Provide the [x, y] coordinate of the cell's center where the given text is located.  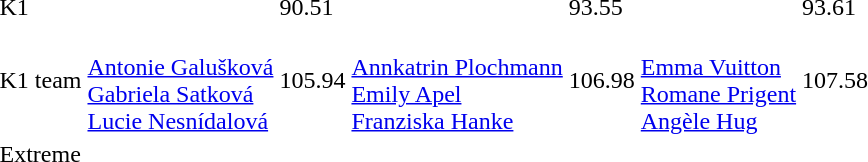
105.94 [312, 80]
Emma VuittonRomane PrigentAngèle Hug [718, 80]
Antonie GaluškováGabriela SatkováLucie Nesnídalová [180, 80]
Annkatrin PlochmannEmily ApelFranziska Hanke [457, 80]
106.98 [602, 80]
